Extract the (x, y) coordinate from the center of the cell holding the provided text.  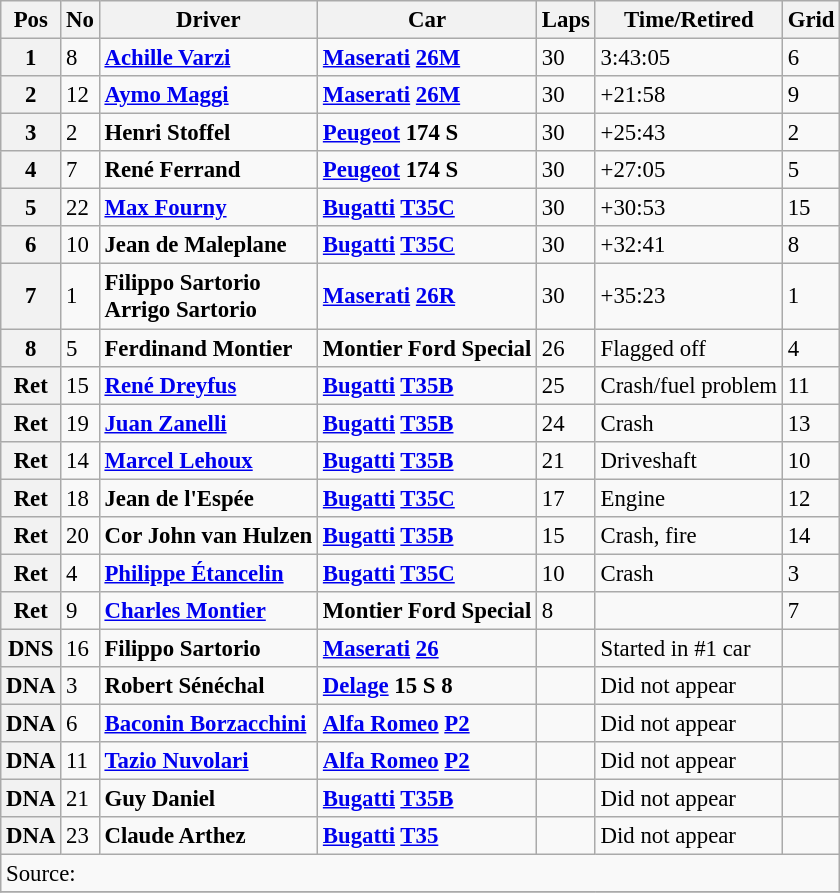
25 (566, 385)
Baconin Borzacchini (208, 724)
Engine (688, 498)
Driveshaft (688, 460)
+35:23 (688, 296)
Crash/fuel problem (688, 385)
22 (80, 208)
Laps (566, 20)
Crash, fire (688, 536)
Car (428, 20)
Charles Montier (208, 611)
Delage 15 S 8 (428, 686)
3:43:05 (688, 58)
Filippo Sartorio (208, 648)
Pos (31, 20)
26 (566, 348)
Flagged off (688, 348)
19 (80, 423)
Maserati 26 (428, 648)
Marcel Lehoux (208, 460)
DNS (31, 648)
Tazio Nuvolari (208, 761)
René Ferrand (208, 170)
20 (80, 536)
Claude Arthez (208, 836)
Max Fourny (208, 208)
Guy Daniel (208, 799)
Time/Retired (688, 20)
Bugatti T35 (428, 836)
+27:05 (688, 170)
+32:41 (688, 245)
No (80, 20)
Ferdinand Montier (208, 348)
Jean de l'Espée (208, 498)
Robert Sénéchal (208, 686)
Achille Varzi (208, 58)
24 (566, 423)
Source: (420, 874)
18 (80, 498)
Cor John van Hulzen (208, 536)
16 (80, 648)
Driver (208, 20)
+25:43 (688, 133)
Filippo Sartorio Arrigo Sartorio (208, 296)
+30:53 (688, 208)
Jean de Maleplane (208, 245)
Philippe Étancelin (208, 573)
+21:58 (688, 95)
23 (80, 836)
13 (810, 423)
René Dreyfus (208, 385)
Maserati 26R (428, 296)
Juan Zanelli (208, 423)
17 (566, 498)
Henri Stoffel (208, 133)
Grid (810, 20)
Started in #1 car (688, 648)
Aymo Maggi (208, 95)
